For the text-containing cell, return its midpoint in [X, Y] coordinate format. 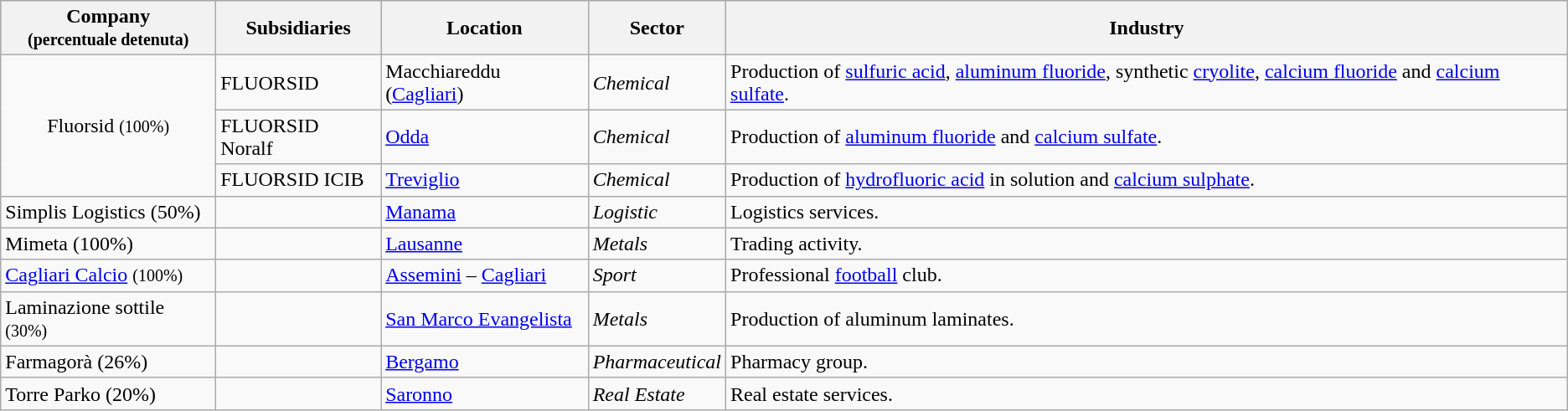
Sport [657, 275]
Company(percentuale detenuta) [109, 28]
FLUORSID Noralf [298, 137]
Production of sulfuric acid, aluminum fluoride, synthetic cryolite, calcium fluoride and calcium sulfate. [1148, 82]
Logistic [657, 212]
Saronno [485, 393]
Logistics services. [1148, 212]
Laminazione sottile (30%) [109, 318]
FLUORSID [298, 82]
Pharmacy group. [1148, 362]
FLUORSID ICIB [298, 180]
Simplis Logistics (50%) [109, 212]
Manama [485, 212]
Odda [485, 137]
Production of aluminum fluoride and calcium sulfate. [1148, 137]
Mimeta (100%) [109, 244]
Fluorsid (100%) [109, 126]
Production of aluminum laminates. [1148, 318]
Assemini – Cagliari [485, 275]
Trading activity. [1148, 244]
Cagliari Calcio (100%) [109, 275]
Lausanne [485, 244]
Subsidiaries [298, 28]
Bergamo [485, 362]
Location [485, 28]
Pharmaceutical [657, 362]
Industry [1148, 28]
Treviglio [485, 180]
Production of hydrofluoric acid in solution and calcium sulphate. [1148, 180]
Sector [657, 28]
Farmagorà (26%) [109, 362]
Torre Parko (20%) [109, 393]
Real Estate [657, 393]
Real estate services. [1148, 393]
Macchiareddu (Cagliari) [485, 82]
San Marco Evangelista [485, 318]
Professional football club. [1148, 275]
